Output the [x, y] coordinate of the center of the cell containing the given text.  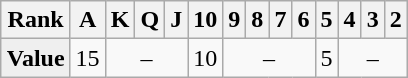
2 [396, 20]
K [120, 20]
Q [150, 20]
A [88, 20]
7 [280, 20]
Value [36, 58]
8 [258, 20]
J [176, 20]
Rank [36, 20]
6 [304, 20]
3 [372, 20]
4 [350, 20]
9 [234, 20]
15 [88, 58]
